Scan for the cell matching the given text and deliver its [x, y] coordinate at center. 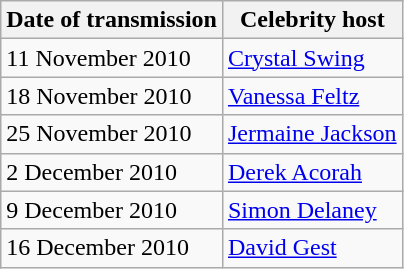
Crystal Swing [312, 58]
Jermaine Jackson [312, 134]
Derek Acorah [312, 172]
18 November 2010 [112, 96]
Celebrity host [312, 20]
25 November 2010 [112, 134]
11 November 2010 [112, 58]
9 December 2010 [112, 210]
Date of transmission [112, 20]
Vanessa Feltz [312, 96]
Simon Delaney [312, 210]
16 December 2010 [112, 248]
2 December 2010 [112, 172]
David Gest [312, 248]
